Pinpoint the cell where the given text exists, returning its (X, Y) midpoint coordinate. 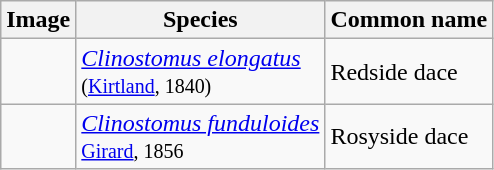
Clinostomus elongatus(Kirtland, 1840) (200, 72)
Image (38, 20)
Species (200, 20)
Redside dace (409, 72)
Clinostomus funduloidesGirard, 1856 (200, 136)
Common name (409, 20)
Rosyside dace (409, 136)
